Return [X, Y] of the center of cell containing provided text 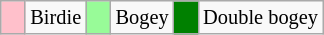
Double bogey [260, 17]
Birdie [56, 17]
Bogey [142, 17]
